For the text-containing cell, return its midpoint in (x, y) coordinate format. 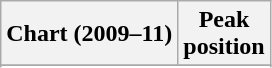
Chart (2009–11) (90, 34)
Peakposition (224, 34)
